Find where the given text appears and provide that cell's center as (X, Y) coordinate. 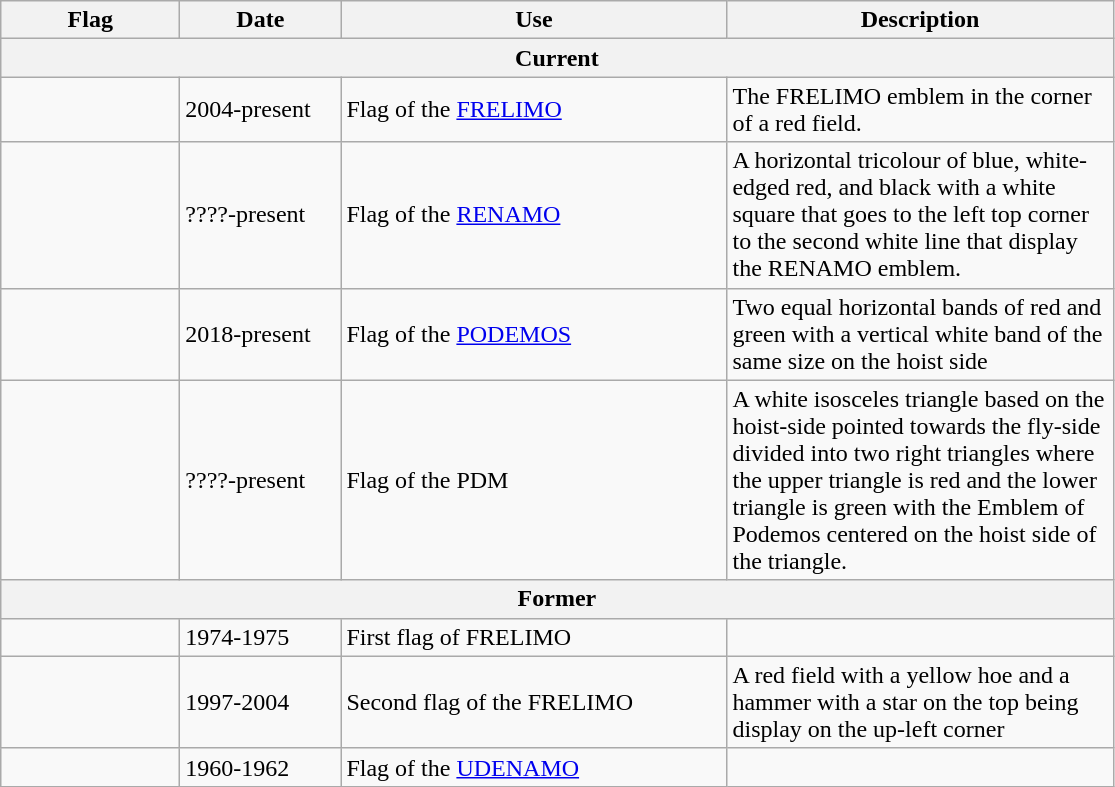
1997-2004 (260, 702)
Flag of the UDENAMO (534, 767)
First flag of FRELIMO (534, 637)
The FRELIMO emblem in the corner of a red field. (920, 110)
1960-1962 (260, 767)
Use (534, 20)
Two equal horizontal bands of red and green with a vertical white band of the same size on the hoist side (920, 334)
Current (557, 58)
Flag of the RENAMO (534, 215)
Flag of the PODEMOS (534, 334)
2004-present (260, 110)
Second flag of the FRELIMO (534, 702)
2018-present (260, 334)
Flag of the FRELIMO (534, 110)
1974-1975 (260, 637)
Description (920, 20)
Former (557, 599)
Date (260, 20)
A red field with a yellow hoe and a hammer with a star on the top being display on the up-left corner (920, 702)
Flag (90, 20)
Flag of the PDM (534, 480)
